Pinpoint the cell where the given text exists, returning its (X, Y) midpoint coordinate. 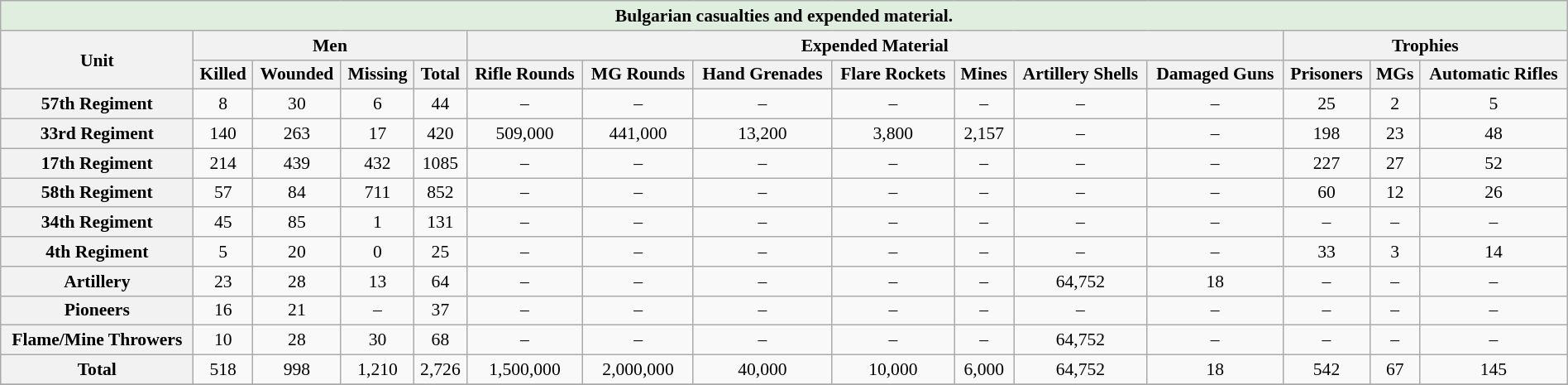
Killed (223, 75)
2 (1395, 104)
Expended Material (875, 45)
13 (377, 281)
44 (440, 104)
509,000 (524, 133)
2,000,000 (638, 369)
33 (1327, 252)
Automatic Rifles (1494, 75)
13,200 (762, 133)
Artillery (98, 281)
58th Regiment (98, 192)
3 (1395, 252)
2,157 (984, 133)
2,726 (440, 369)
263 (298, 133)
Bulgarian casualties and expended material. (784, 16)
432 (377, 163)
6,000 (984, 369)
84 (298, 192)
198 (1327, 133)
852 (440, 192)
16 (223, 310)
40,000 (762, 369)
10,000 (893, 369)
48 (1494, 133)
Flare Rockets (893, 75)
Wounded (298, 75)
45 (223, 222)
441,000 (638, 133)
Men (330, 45)
Pioneers (98, 310)
MG Rounds (638, 75)
Mines (984, 75)
52 (1494, 163)
57 (223, 192)
998 (298, 369)
34th Regiment (98, 222)
Damaged Guns (1215, 75)
439 (298, 163)
Prisoners (1327, 75)
518 (223, 369)
12 (1395, 192)
420 (440, 133)
1 (377, 222)
57th Regiment (98, 104)
68 (440, 340)
Artillery Shells (1081, 75)
MGs (1395, 75)
Trophies (1425, 45)
17th Regiment (98, 163)
140 (223, 133)
21 (298, 310)
37 (440, 310)
1085 (440, 163)
85 (298, 222)
145 (1494, 369)
20 (298, 252)
711 (377, 192)
3,800 (893, 133)
14 (1494, 252)
67 (1395, 369)
64 (440, 281)
Unit (98, 60)
542 (1327, 369)
4th Regiment (98, 252)
17 (377, 133)
0 (377, 252)
60 (1327, 192)
131 (440, 222)
27 (1395, 163)
1,500,000 (524, 369)
33rd Regiment (98, 133)
6 (377, 104)
1,210 (377, 369)
Flame/Mine Throwers (98, 340)
Rifle Rounds (524, 75)
227 (1327, 163)
Hand Grenades (762, 75)
26 (1494, 192)
Missing (377, 75)
10 (223, 340)
214 (223, 163)
8 (223, 104)
